Pinpoint the cell where the given text exists, returning its (x, y) midpoint coordinate. 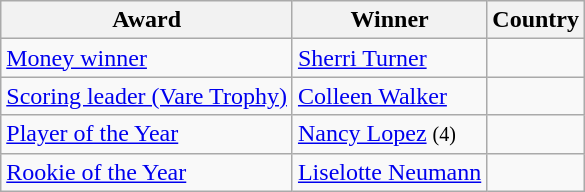
Liselotte Neumann (389, 172)
Nancy Lopez (4) (389, 134)
Money winner (147, 58)
Sherri Turner (389, 58)
Scoring leader (Vare Trophy) (147, 96)
Award (147, 20)
Rookie of the Year (147, 172)
Colleen Walker (389, 96)
Player of the Year (147, 134)
Winner (389, 20)
Country (536, 20)
